Find where the given text appears and provide that cell's center as [X, Y] coordinate. 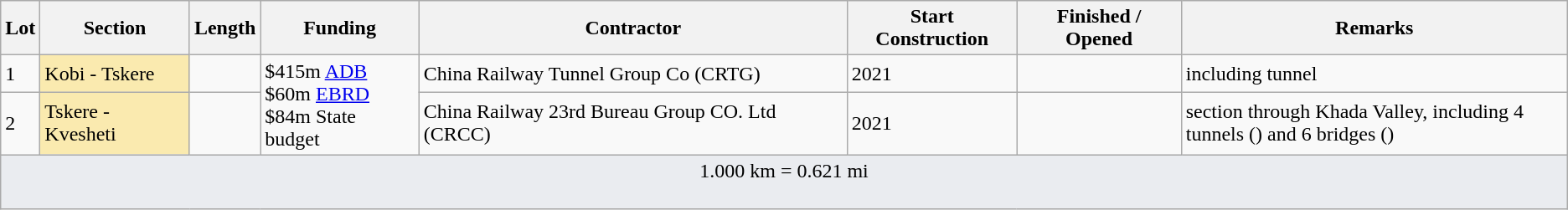
1.000 km = 0.621 mi [784, 182]
section through Khada Valley, including 4 tunnels () and 6 bridges () [1374, 124]
Kobi - Tskere [116, 74]
Lot [20, 28]
2 [20, 124]
Funding [340, 28]
Section [116, 28]
Remarks [1374, 28]
including tunnel [1374, 74]
Contractor [633, 28]
Length [224, 28]
$415m ADB $60m EBRD$84m State budget [340, 105]
Finished / Opened [1099, 28]
1 [20, 74]
China Railway Tunnel Group Co (CRTG) [633, 74]
China Railway 23rd Bureau Group CO. Ltd (CRCC) [633, 124]
Tskere - Kvesheti [116, 124]
Start Construction [931, 28]
